For the text-containing cell, return its midpoint in (x, y) coordinate format. 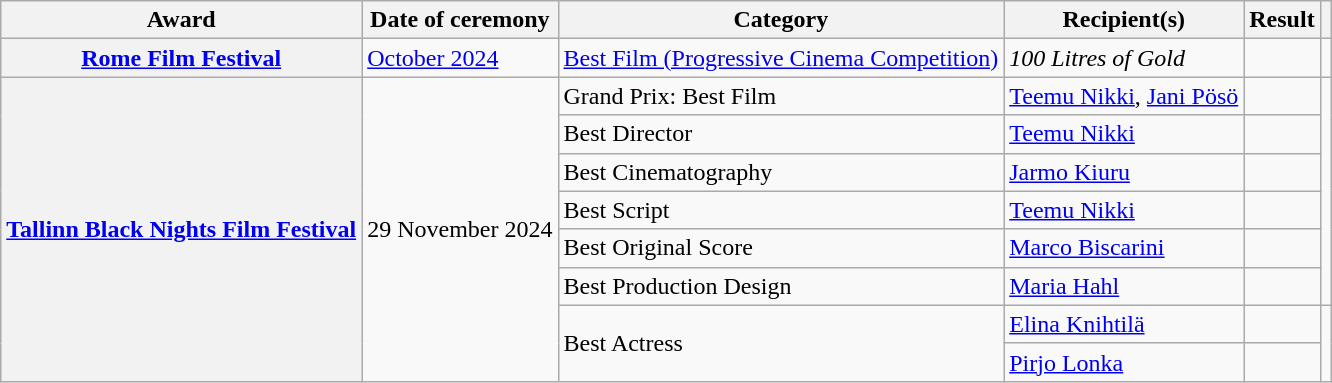
Maria Hahl (1124, 286)
Best Original Score (781, 248)
Pirjo Lonka (1124, 362)
Grand Prix: Best Film (781, 96)
Best Script (781, 210)
Date of ceremony (460, 20)
Teemu Nikki, Jani Pösö (1124, 96)
Best Cinematography (781, 172)
Rome Film Festival (182, 58)
100 Litres of Gold (1124, 58)
Best Director (781, 134)
Best Film (Progressive Cinema Competition) (781, 58)
Marco Biscarini (1124, 248)
Tallinn Black Nights Film Festival (182, 229)
Elina Knihtilä (1124, 324)
Best Production Design (781, 286)
Award (182, 20)
Recipient(s) (1124, 20)
Category (781, 20)
29 November 2024 (460, 229)
Jarmo Kiuru (1124, 172)
Best Actress (781, 343)
October 2024 (460, 58)
Result (1282, 20)
